Capture the cell that displays the provided text and extract its (X, Y) central coordinate. 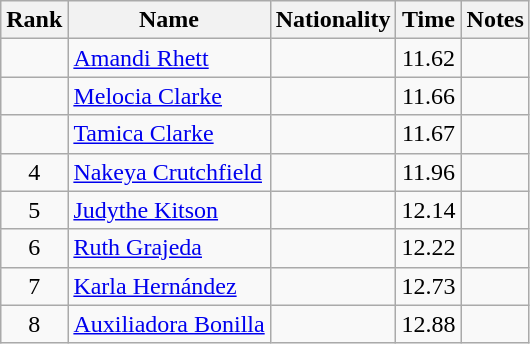
Melocia Clarke (169, 96)
11.62 (428, 58)
12.73 (428, 286)
Auxiliadora Bonilla (169, 324)
12.22 (428, 248)
8 (34, 324)
11.67 (428, 134)
11.96 (428, 172)
7 (34, 286)
Notes (495, 20)
Name (169, 20)
6 (34, 248)
Nakeya Crutchfield (169, 172)
12.14 (428, 210)
Nationality (333, 20)
Rank (34, 20)
Time (428, 20)
Amandi Rhett (169, 58)
5 (34, 210)
12.88 (428, 324)
Tamica Clarke (169, 134)
11.66 (428, 96)
Judythe Kitson (169, 210)
4 (34, 172)
Ruth Grajeda (169, 248)
Karla Hernández (169, 286)
